Provide the [x, y] coordinate of the cell's center where the given text is located.  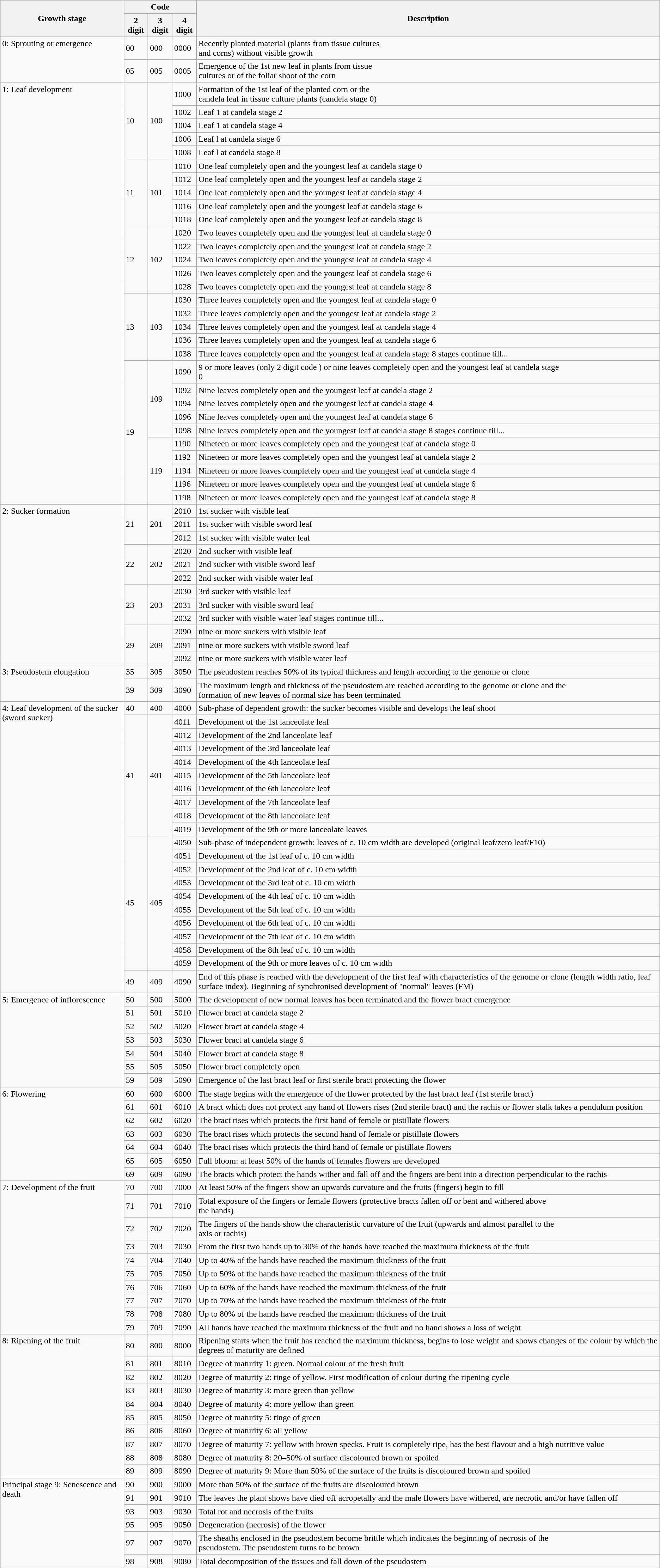
309 [160, 690]
89 [136, 1471]
61 [136, 1107]
6020 [184, 1121]
More than 50% of the surface of the fruits are discoloured brown [428, 1484]
609 [160, 1174]
The bract rises which protects the first hand of female or pistillate flowers [428, 1121]
Three leaves completely open and the youngest leaf at candela stage 6 [428, 340]
503 [160, 1040]
4018 [184, 816]
Development of the 8th lanceolate leaf [428, 816]
nine or more suckers with visible sword leaf [428, 645]
505 [160, 1067]
Degree of maturity 3: more green than yellow [428, 1391]
702 [160, 1228]
100 [160, 121]
4015 [184, 775]
2091 [184, 645]
62 [136, 1121]
5020 [184, 1026]
82 [136, 1377]
6010 [184, 1107]
7030 [184, 1247]
The sheaths enclosed in the pseudostem become brittle which indicates the beginning of necrosis of thepseudostem. The pseudostem turns to be brown [428, 1543]
4052 [184, 869]
4090 [184, 982]
103 [160, 327]
91 [136, 1498]
9010 [184, 1498]
22 [136, 565]
21 [136, 524]
60 [136, 1093]
1036 [184, 340]
nine or more suckers with visible water leaf [428, 659]
64 [136, 1147]
802 [160, 1377]
Leaf 1 at candela stage 4 [428, 126]
804 [160, 1404]
13 [136, 327]
Development of the 2nd leaf of c. 10 cm width [428, 869]
Nineteen or more leaves completely open and the youngest leaf at candela stage 2 [428, 457]
Development of the 1st leaf of c. 10 cm width [428, 856]
51 [136, 1013]
Flower bract at candela stage 8 [428, 1053]
807 [160, 1444]
Two leaves completely open and the youngest leaf at candela stage 4 [428, 260]
400 [160, 708]
Development of the 7th lanceolate leaf [428, 802]
83 [136, 1391]
7020 [184, 1228]
35 [136, 672]
54 [136, 1053]
Development of the 5th lanceolate leaf [428, 775]
80 [136, 1346]
8050 [184, 1417]
Degree of maturity 6: all yellow [428, 1431]
One leaf completely open and the youngest leaf at candela stage 0 [428, 166]
84 [136, 1404]
81 [136, 1364]
19 [136, 432]
1016 [184, 206]
Flower bract at candela stage 6 [428, 1040]
809 [160, 1471]
4051 [184, 856]
4013 [184, 749]
Development of the 2nd lanceolate leaf [428, 735]
Development of the 5th leaf of c. 10 cm width [428, 910]
202 [160, 565]
4019 [184, 829]
5: Emergence of inflorescence [62, 1040]
76 [136, 1287]
Leaf l at candela stage 8 [428, 152]
6040 [184, 1147]
Up to 50% of the hands have reached the maximum thickness of the fruit [428, 1274]
29 [136, 645]
8030 [184, 1391]
79 [136, 1328]
1014 [184, 193]
4050 [184, 842]
1028 [184, 287]
97 [136, 1543]
86 [136, 1431]
Two leaves completely open and the youngest leaf at candela stage 2 [428, 246]
8070 [184, 1444]
Sub-phase of dependent growth: the sucker becomes visible and develops the leaf shoot [428, 708]
Development of the 1st lanceolate leaf [428, 722]
95 [136, 1525]
The stage begins with the emergence of the flower protected by the last bract leaf (1st sterile bract) [428, 1093]
8080 [184, 1458]
39 [136, 690]
45 [136, 903]
85 [136, 1417]
808 [160, 1458]
Degree of maturity 2: tinge of yellow. First modification of colour during the ripening cycle [428, 1377]
905 [160, 1525]
901 [160, 1498]
4: Leaf development of the sucker (sword sucker) [62, 847]
98 [136, 1561]
119 [160, 471]
1st sucker with visible sword leaf [428, 524]
704 [160, 1260]
7010 [184, 1206]
1000 [184, 94]
Total rot and necrosis of the fruits [428, 1511]
7080 [184, 1314]
1090 [184, 372]
53 [136, 1040]
Nine leaves completely open and the youngest leaf at candela stage 6 [428, 417]
9030 [184, 1511]
7050 [184, 1274]
903 [160, 1511]
2022 [184, 578]
nine or more suckers with visible leaf [428, 632]
0005 [184, 71]
405 [160, 903]
6030 [184, 1134]
708 [160, 1314]
11 [136, 193]
72 [136, 1228]
3: Pseudostem elongation [62, 683]
0: Sprouting or emergence [62, 60]
209 [160, 645]
2032 [184, 618]
8010 [184, 1364]
600 [160, 1093]
5010 [184, 1013]
Development of the 3rd lanceolate leaf [428, 749]
The bracts which protect the hands wither and fall off and the fingers are bent into a direction perpendicular to the rachis [428, 1174]
4012 [184, 735]
05 [136, 71]
Total decomposition of the tissues and fall down of the pseudostem [428, 1561]
The pseudostem reaches 50% of its typical thickness and length according to the genome or clone [428, 672]
908 [160, 1561]
Sub-phase of independent growth: leaves of c. 10 cm width are developed (original leaf/zero leaf/F10) [428, 842]
7090 [184, 1328]
Flower bract at candela stage 2 [428, 1013]
1038 [184, 354]
1006 [184, 139]
Degree of maturity 7: yellow with brown specks. Fruit is completely ripe, has the best flavour and a high nutritive value [428, 1444]
Formation of the 1st leaf of the planted corn or thecandela leaf in tissue culture plants (candela stage 0) [428, 94]
203 [160, 605]
1196 [184, 484]
2092 [184, 659]
1190 [184, 444]
Three leaves completely open and the youngest leaf at candela stage 0 [428, 300]
501 [160, 1013]
70 [136, 1188]
201 [160, 524]
2090 [184, 632]
900 [160, 1484]
Leaf l at candela stage 6 [428, 139]
4016 [184, 789]
Up to 60% of the hands have reached the maximum thickness of the fruit [428, 1287]
Nine leaves completely open and the youngest leaf at candela stage 4 [428, 403]
Two leaves completely open and the youngest leaf at candela stage 8 [428, 287]
40 [136, 708]
5000 [184, 1000]
707 [160, 1300]
2031 [184, 605]
Nine leaves completely open and the youngest leaf at candela stage 8 stages continue till... [428, 431]
Development of the 9th or more leaves of c. 10 cm width [428, 963]
69 [136, 1174]
5050 [184, 1067]
709 [160, 1328]
A bract which does not protect any hand of flowers rises (2nd sterile bract) and the rachis or flower stalk takes a pendulum position [428, 1107]
Total exposure of the fingers or female flowers (protective bracts fallen off or bent and withered abovethe hands) [428, 1206]
305 [160, 672]
2011 [184, 524]
00 [136, 48]
59 [136, 1080]
4055 [184, 910]
7040 [184, 1260]
7060 [184, 1287]
4014 [184, 762]
102 [160, 260]
4056 [184, 923]
7: Development of the fruit [62, 1257]
7070 [184, 1300]
2nd sucker with visible sword leaf [428, 565]
3 digit [160, 25]
The fingers of the hands show the characteristic curvature of the fruit (upwards and almost parallel to theaxis or rachis) [428, 1228]
2nd sucker with visible water leaf [428, 578]
805 [160, 1417]
Nineteen or more leaves completely open and the youngest leaf at candela stage 4 [428, 471]
4058 [184, 950]
Growth stage [62, 18]
4053 [184, 883]
800 [160, 1346]
4017 [184, 802]
1092 [184, 390]
706 [160, 1287]
Nineteen or more leaves completely open and the youngest leaf at candela stage 8 [428, 498]
601 [160, 1107]
One leaf completely open and the youngest leaf at candela stage 6 [428, 206]
4054 [184, 896]
55 [136, 1067]
604 [160, 1147]
At least 50% of the fingers show an upwards curvature and the fruits (fingers) begin to fill [428, 1188]
9000 [184, 1484]
502 [160, 1026]
4000 [184, 708]
005 [160, 71]
Development of the 8th leaf of c. 10 cm width [428, 950]
1098 [184, 431]
3rd sucker with visible leaf [428, 591]
6090 [184, 1174]
4011 [184, 722]
One leaf completely open and the youngest leaf at candela stage 4 [428, 193]
One leaf completely open and the youngest leaf at candela stage 2 [428, 179]
From the first two hands up to 30% of the hands have reached the maximum thickness of the fruit [428, 1247]
6: Flowering [62, 1134]
Nineteen or more leaves completely open and the youngest leaf at candela stage 6 [428, 484]
One leaf completely open and the youngest leaf at candela stage 8 [428, 220]
1096 [184, 417]
1030 [184, 300]
2 digit [136, 25]
9050 [184, 1525]
1: Leaf development [62, 293]
602 [160, 1121]
703 [160, 1247]
Development of the 4th lanceolate leaf [428, 762]
23 [136, 605]
12 [136, 260]
7000 [184, 1188]
8040 [184, 1404]
2nd sucker with visible leaf [428, 551]
6050 [184, 1161]
93 [136, 1511]
Development of the 7th leaf of c. 10 cm width [428, 936]
5090 [184, 1080]
73 [136, 1247]
Up to 70% of the hands have reached the maximum thickness of the fruit [428, 1300]
1st sucker with visible water leaf [428, 538]
Development of the 6th lanceolate leaf [428, 789]
Degree of maturity 1: green. Normal colour of the fresh fruit [428, 1364]
Two leaves completely open and the youngest leaf at candela stage 0 [428, 233]
2021 [184, 565]
109 [160, 398]
All hands have reached the maximum thickness of the fruit and no hand shows a loss of weight [428, 1328]
401 [160, 776]
1002 [184, 112]
Development of the 9th or more lanceolate leaves [428, 829]
1026 [184, 273]
1194 [184, 471]
2030 [184, 591]
Leaf 1 at candela stage 2 [428, 112]
603 [160, 1134]
9 or more leaves (only 2 digit code ) or nine leaves completely open and the youngest leaf at candela stage0 [428, 372]
4059 [184, 963]
49 [136, 982]
8000 [184, 1346]
700 [160, 1188]
409 [160, 982]
50 [136, 1000]
803 [160, 1391]
52 [136, 1026]
1008 [184, 152]
63 [136, 1134]
5040 [184, 1053]
90 [136, 1484]
1024 [184, 260]
Nineteen or more leaves completely open and the youngest leaf at candela stage 0 [428, 444]
Flower bract completely open [428, 1067]
801 [160, 1364]
000 [160, 48]
3050 [184, 672]
605 [160, 1161]
10 [136, 121]
701 [160, 1206]
509 [160, 1080]
74 [136, 1260]
77 [136, 1300]
1198 [184, 498]
6000 [184, 1093]
65 [136, 1161]
Three leaves completely open and the youngest leaf at candela stage 4 [428, 327]
Degree of maturity 8: 20–50% of surface discoloured brown or spoiled [428, 1458]
8020 [184, 1377]
Degree of maturity 5: tinge of green [428, 1417]
Flower bract at candela stage 4 [428, 1026]
Degree of maturity 4: more yellow than green [428, 1404]
78 [136, 1314]
2: Sucker formation [62, 585]
The bract rises which protects the third hand of female or pistillate flowers [428, 1147]
Nine leaves completely open and the youngest leaf at candela stage 2 [428, 390]
Development of the 4th leaf of c. 10 cm width [428, 896]
5030 [184, 1040]
1034 [184, 327]
1022 [184, 246]
1032 [184, 313]
500 [160, 1000]
Full bloom: at least 50% of the hands of females flowers are developed [428, 1161]
Development of the 3rd leaf of c. 10 cm width [428, 883]
1094 [184, 403]
Degree of maturity 9: More than 50% of the surface of the fruits is discoloured brown and spoiled [428, 1471]
Development of the 6th leaf of c. 10 cm width [428, 923]
Description [428, 18]
87 [136, 1444]
Principal stage 9: Senescence and death [62, 1523]
Emergence of the 1st new leaf in plants from tissuecultures or of the foliar shoot of the corn [428, 71]
4 digit [184, 25]
Three leaves completely open and the youngest leaf at candela stage 8 stages continue till... [428, 354]
Recently planted material (plants from tissue culturesand corns) without visible growth [428, 48]
75 [136, 1274]
1020 [184, 233]
1010 [184, 166]
9080 [184, 1561]
4057 [184, 936]
1012 [184, 179]
705 [160, 1274]
1018 [184, 220]
3090 [184, 690]
The bract rises which protects the second hand of female or pistillate flowers [428, 1134]
1st sucker with visible leaf [428, 511]
The leaves the plant shows have died off acropetally and the male flowers have withered, are necrotic and/or have fallen off [428, 1498]
Three leaves completely open and the youngest leaf at candela stage 2 [428, 313]
Code [160, 7]
907 [160, 1543]
8: Ripening of the fruit [62, 1406]
41 [136, 776]
Degeneration (necrosis) of the flower [428, 1525]
806 [160, 1431]
The development of new normal leaves has been terminated and the flower bract emergence [428, 1000]
0000 [184, 48]
88 [136, 1458]
3rd sucker with visible sword leaf [428, 605]
Up to 40% of the hands have reached the maximum thickness of the fruit [428, 1260]
Emergence of the last bract leaf or first sterile bract protecting the flower [428, 1080]
2010 [184, 511]
101 [160, 193]
2020 [184, 551]
9070 [184, 1543]
Two leaves completely open and the youngest leaf at candela stage 6 [428, 273]
3rd sucker with visible water leaf stages continue till... [428, 618]
504 [160, 1053]
2012 [184, 538]
71 [136, 1206]
8060 [184, 1431]
1192 [184, 457]
1004 [184, 126]
Up to 80% of the hands have reached the maximum thickness of the fruit [428, 1314]
8090 [184, 1471]
